Detect which cell encompasses the target text, then output its (x, y) center coordinate. 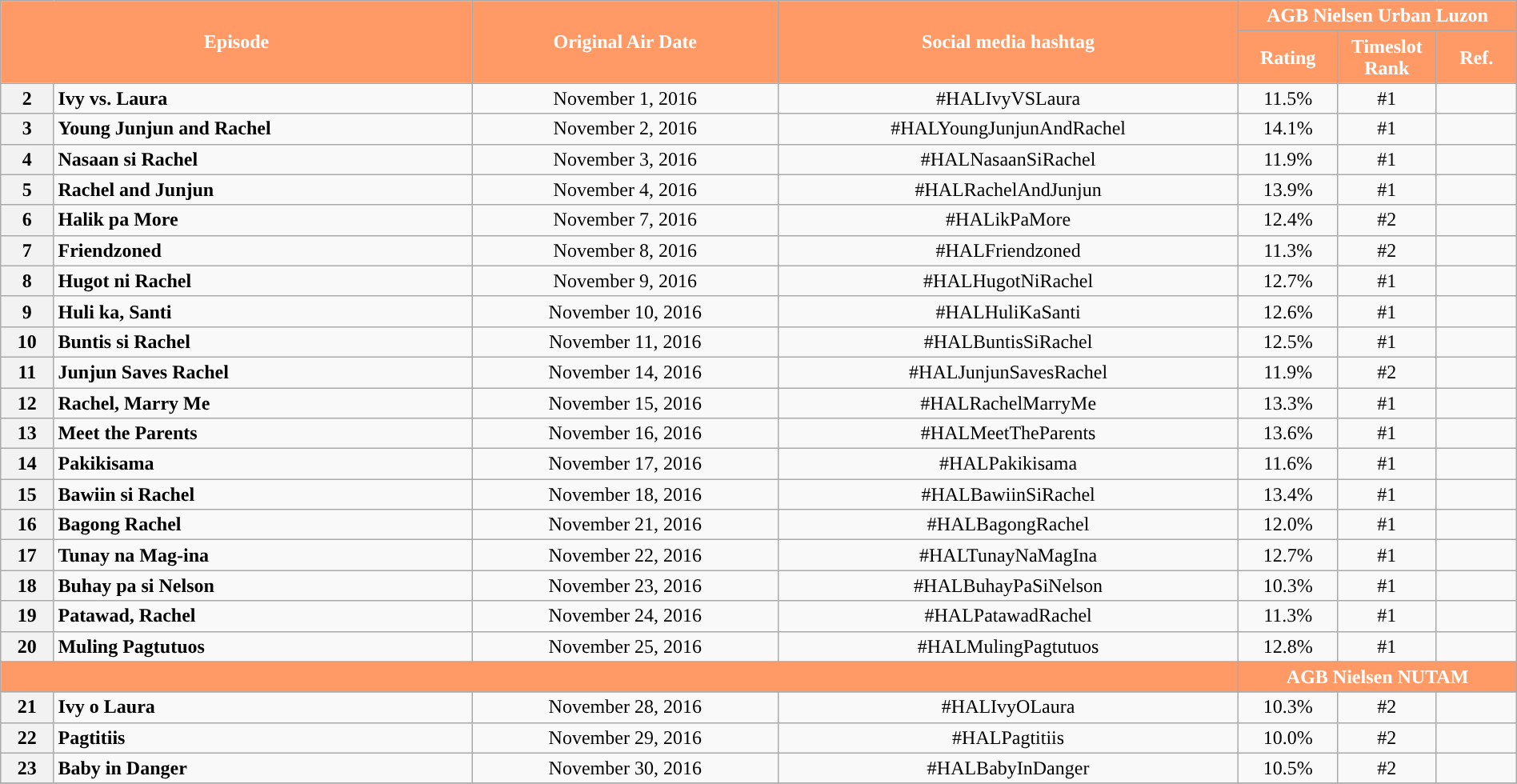
4 (27, 159)
#HALFriendzoned (1008, 250)
20 (27, 646)
#HALTunayNaMagIna (1008, 555)
Ref. (1476, 58)
November 17, 2016 (625, 464)
Ivy vs. Laura (262, 98)
Rachel and Junjun (262, 190)
#HALMulingPagtutuos (1008, 646)
#HALMeetTheParents (1008, 434)
#HALHugotNiRachel (1008, 281)
November 7, 2016 (625, 220)
13 (27, 434)
November 23, 2016 (625, 586)
Pakikisama (262, 464)
#HALBawiinSiRachel (1008, 494)
November 24, 2016 (625, 616)
Hugot ni Rachel (262, 281)
November 30, 2016 (625, 768)
#HALIvyVSLaura (1008, 98)
Bawiin si Rachel (262, 494)
#HALBabyInDanger (1008, 768)
6 (27, 220)
TimeslotRank (1387, 58)
Buntis si Rachel (262, 342)
23 (27, 768)
12.5% (1288, 342)
5 (27, 190)
#HALBuntisSiRachel (1008, 342)
#HALYoungJunjunAndRachel (1008, 129)
November 28, 2016 (625, 707)
Ivy o Laura (262, 707)
16 (27, 525)
Episode (237, 42)
12 (27, 402)
3 (27, 129)
AGB Nielsen Urban Luzon (1378, 16)
15 (27, 494)
Young Junjun and Rachel (262, 129)
Tunay na Mag-ina (262, 555)
8 (27, 281)
13.9% (1288, 190)
Buhay pa si Nelson (262, 586)
2 (27, 98)
Rating (1288, 58)
November 15, 2016 (625, 402)
Nasaan si Rachel (262, 159)
Junjun Saves Rachel (262, 372)
Patawad, Rachel (262, 616)
#HALHuliKaSanti (1008, 311)
Rachel, Marry Me (262, 402)
November 4, 2016 (625, 190)
November 25, 2016 (625, 646)
November 10, 2016 (625, 311)
12.0% (1288, 525)
Muling Pagtutuos (262, 646)
#HALIvyOLaura (1008, 707)
#HALRachelAndJunjun (1008, 190)
22 (27, 738)
Bagong Rachel (262, 525)
#HALRachelMarryMe (1008, 402)
13.4% (1288, 494)
10 (27, 342)
10.0% (1288, 738)
9 (27, 311)
Halik pa More (262, 220)
#HALPatawadRachel (1008, 616)
#HALikPaMore (1008, 220)
17 (27, 555)
#HALPakikisama (1008, 464)
#HALBagongRachel (1008, 525)
November 8, 2016 (625, 250)
November 29, 2016 (625, 738)
Pagtitiis (262, 738)
#HALBuhayPaSiNelson (1008, 586)
Baby in Danger (262, 768)
Huli ka, Santi (262, 311)
12.8% (1288, 646)
11 (27, 372)
November 14, 2016 (625, 372)
Social media hashtag (1008, 42)
November 9, 2016 (625, 281)
12.6% (1288, 311)
14.1% (1288, 129)
11.6% (1288, 464)
14 (27, 464)
November 1, 2016 (625, 98)
18 (27, 586)
13.6% (1288, 434)
11.5% (1288, 98)
November 11, 2016 (625, 342)
12.4% (1288, 220)
November 2, 2016 (625, 129)
Friendzoned (262, 250)
AGB Nielsen NUTAM (1378, 677)
19 (27, 616)
November 16, 2016 (625, 434)
November 21, 2016 (625, 525)
Original Air Date (625, 42)
21 (27, 707)
November 3, 2016 (625, 159)
November 22, 2016 (625, 555)
#HALNasaanSiRachel (1008, 159)
#HALJunjunSavesRachel (1008, 372)
13.3% (1288, 402)
10.5% (1288, 768)
7 (27, 250)
#HALPagtitiis (1008, 738)
November 18, 2016 (625, 494)
Meet the Parents (262, 434)
